Identify which cell holds the provided text, then report its [X, Y] central coordinate. 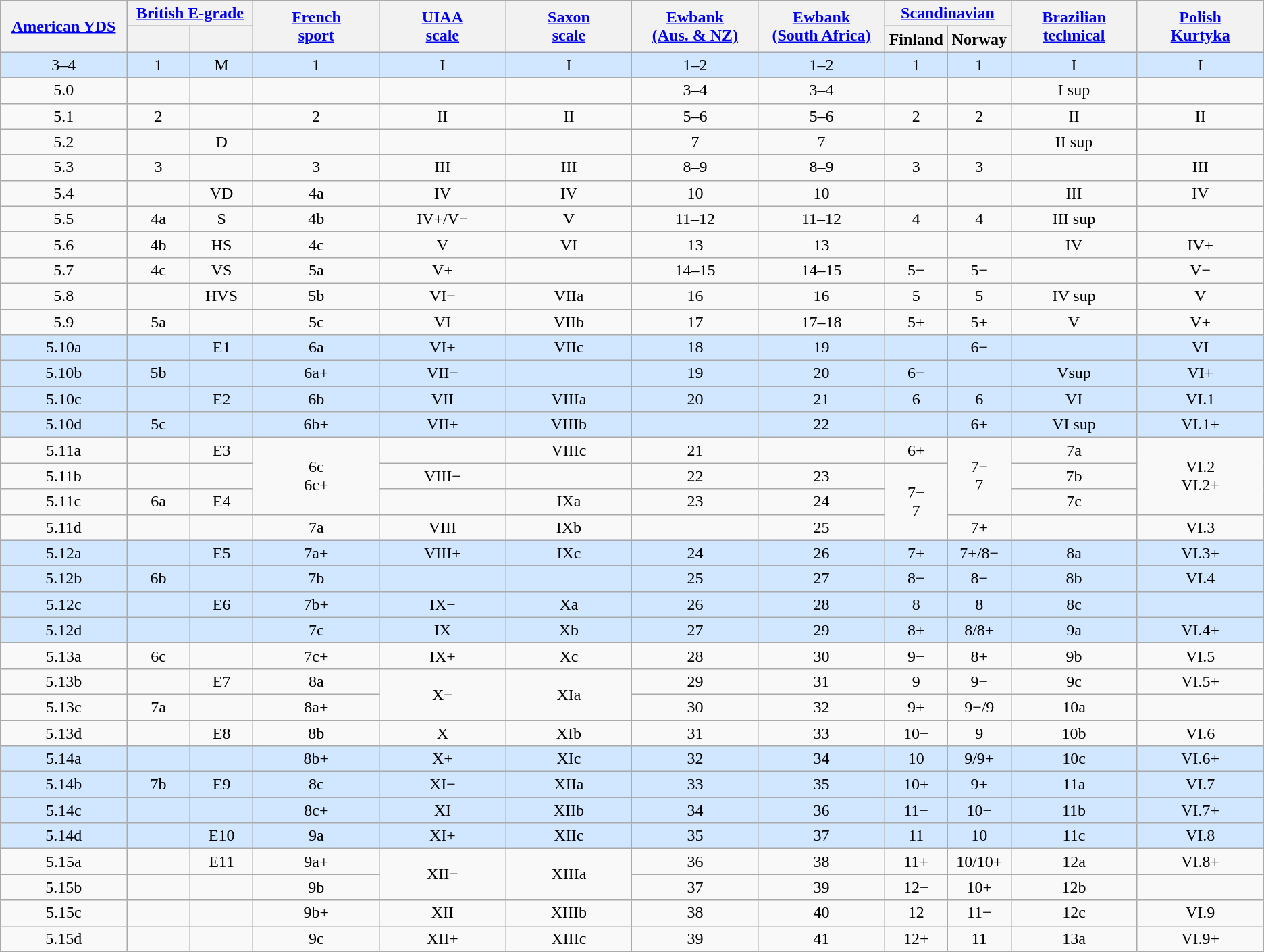
6c [159, 656]
10c [1074, 759]
IXb [569, 527]
5.14c [63, 810]
8b+ [316, 759]
XIIIc [569, 938]
18 [695, 348]
VI.9 [1201, 913]
XII− [443, 874]
Finland [916, 39]
10/10+ [979, 862]
VI.5+ [1201, 681]
5.5 [63, 219]
IX [443, 630]
VI.3+ [1201, 553]
40 [821, 913]
5.7 [63, 270]
12a [1074, 862]
E4 [221, 502]
5.13a [63, 656]
5.3 [63, 167]
E1 [221, 348]
8c+ [316, 810]
11c [1074, 836]
5.11c [63, 502]
17–18 [821, 322]
VII [443, 399]
Ewbank (South Africa) [821, 26]
5.15b [63, 887]
IV+ [1201, 244]
XIIb [569, 810]
5.13b [63, 681]
7+/8− [979, 553]
9/9+ [979, 759]
E3 [221, 450]
E6 [221, 604]
XII [443, 913]
XIIIb [569, 913]
5.11a [63, 450]
VI.1 [1201, 399]
9a+ [316, 862]
HVS [221, 296]
X+ [443, 759]
XIa [569, 694]
10a [1074, 707]
6b+ [316, 425]
7a+ [316, 553]
XIc [569, 759]
5.14d [63, 836]
17 [695, 322]
5.15a [63, 862]
10b [1074, 733]
VIIIb [569, 425]
VS [221, 270]
6a+ [316, 373]
VIIc [569, 348]
E11 [221, 862]
XI− [443, 785]
British E-grade [190, 14]
5.10b [63, 373]
VIII [443, 527]
X [443, 733]
Polish Kurtyka [1201, 26]
IV sup [1074, 296]
Vsup [1074, 373]
8/8+ [979, 630]
French sport [316, 26]
5.11b [63, 476]
5.15c [63, 913]
American YDS [63, 26]
5.8 [63, 296]
UIAA scale [443, 26]
V− [1201, 270]
5.6 [63, 244]
5.10c [63, 399]
Xa [569, 604]
9b+ [316, 913]
5.10d [63, 425]
12− [916, 887]
I sup [1074, 90]
5.4 [63, 193]
M [221, 65]
41 [821, 938]
Norway [979, 39]
VI.4+ [1201, 630]
5.1 [63, 116]
Ewbank (Aus. & NZ) [695, 26]
VII− [443, 373]
5.13c [63, 707]
7b+ [316, 604]
S [221, 219]
VI.8+ [1201, 862]
VIII− [443, 476]
12c [1074, 913]
5.12c [63, 604]
VI.1+ [1201, 425]
III sup [1074, 219]
E8 [221, 733]
E7 [221, 681]
VII+ [443, 425]
X− [443, 694]
12b [1074, 887]
XIIa [569, 785]
13a [1074, 938]
XIIIa [569, 874]
E9 [221, 785]
IXa [569, 502]
XIIc [569, 836]
XI [443, 810]
11+ [916, 862]
VI.7 [1201, 785]
VI− [443, 296]
VI.6 [1201, 733]
E2 [221, 399]
5.13d [63, 733]
IX− [443, 604]
VI.6+ [1201, 759]
VI.5 [1201, 656]
5.0 [63, 90]
II sup [1074, 142]
Saxon scale [569, 26]
IV+/V− [443, 219]
XIb [569, 733]
VIII+ [443, 553]
VI.7+ [1201, 810]
5.12a [63, 553]
11a [1074, 785]
E10 [221, 836]
VI.4 [1201, 579]
E5 [221, 553]
5.12d [63, 630]
Scandinavian [948, 14]
VI.3 [1201, 527]
VI.2VI.2+ [1201, 476]
5.12b [63, 579]
D [221, 142]
6c6c+ [316, 476]
VD [221, 193]
11b [1074, 810]
IX+ [443, 656]
VI.9+ [1201, 938]
12+ [916, 938]
HS [221, 244]
5.9 [63, 322]
5.11d [63, 527]
VIIIc [569, 450]
XII+ [443, 938]
VIIIa [569, 399]
5.15d [63, 938]
Brazilian technical [1074, 26]
12 [916, 913]
VIIa [569, 296]
5.14b [63, 785]
IXc [569, 553]
VIIb [569, 322]
9−/9 [979, 707]
VI sup [1074, 425]
5.14a [63, 759]
5.10a [63, 348]
7c+ [316, 656]
Xb [569, 630]
VI.8 [1201, 836]
5.2 [63, 142]
8a+ [316, 707]
Xc [569, 656]
XI+ [443, 836]
